Determine the (x, y) coordinate at the center of the cell enclosing the given text.  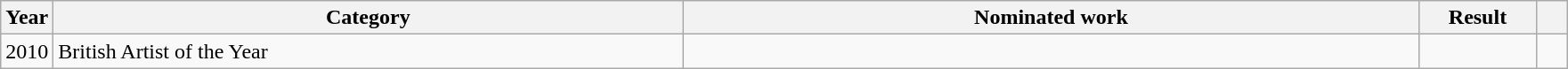
British Artist of the Year (369, 51)
Result (1478, 18)
Year (27, 18)
Category (369, 18)
2010 (27, 51)
Nominated work (1051, 18)
